Locate the cell with the specified text and output its (x, y) center coordinate. 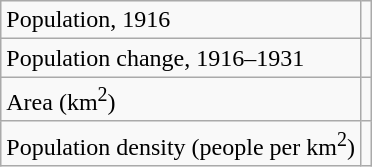
Population change, 1916–1931 (181, 58)
Population density (people per km2) (181, 144)
Population, 1916 (181, 20)
Area (km2) (181, 100)
